Output the [X, Y] coordinate of the center of the cell containing the given text.  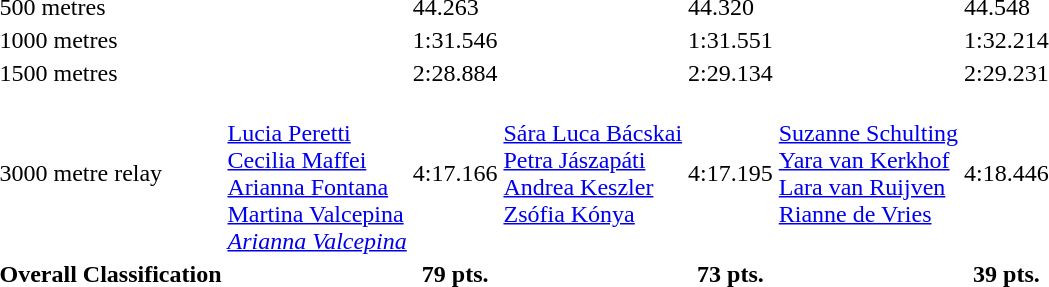
1:31.551 [731, 40]
4:17.166 [455, 174]
Suzanne SchultingYara van KerkhofLara van RuijvenRianne de Vries [868, 174]
4:17.195 [731, 174]
Lucia PerettiCecilia MaffeiArianna FontanaMartina ValcepinaArianna Valcepina [317, 174]
2:29.134 [731, 73]
Sára Luca BácskaiPetra JászapátiAndrea KeszlerZsófia Kónya [593, 174]
1:31.546 [455, 40]
2:28.884 [455, 73]
